Scan for the cell matching the given text and deliver its [X, Y] coordinate at center. 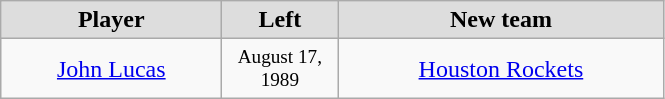
Houston Rockets [501, 69]
Left [280, 20]
John Lucas [112, 69]
New team [501, 20]
Player [112, 20]
August 17, 1989 [280, 69]
